Scan for the cell matching the given text and deliver its [X, Y] coordinate at center. 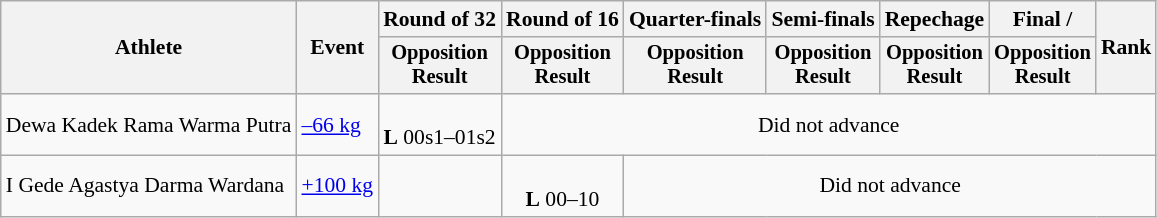
+100 kg [337, 186]
Rank [1126, 48]
–66 kg [337, 124]
L 00s1–01s2 [440, 124]
Quarter-finals [695, 19]
Athlete [149, 48]
Dewa Kadek Rama Warma Putra [149, 124]
Repechage [935, 19]
Final / [1042, 19]
L 00–10 [562, 186]
I Gede Agastya Darma Wardana [149, 186]
Semi-finals [822, 19]
Round of 32 [440, 19]
Round of 16 [562, 19]
Event [337, 48]
